Output the (X, Y) coordinate of the center of the cell containing the given text.  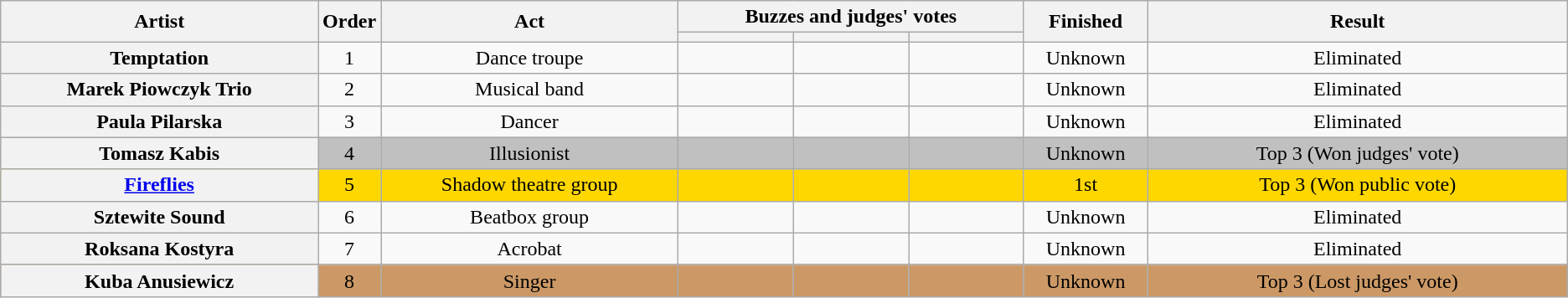
Act (529, 22)
Order (350, 22)
4 (350, 153)
1 (350, 58)
Buzzes and judges' votes (851, 17)
Acrobat (529, 249)
7 (350, 249)
Sztewite Sound (159, 217)
Marek Piowczyk Trio (159, 90)
Dance troupe (529, 58)
1st (1086, 185)
Illusionist (529, 153)
Temptation (159, 58)
Musical band (529, 90)
Top 3 (Won public vote) (1357, 185)
Finished (1086, 22)
Roksana Kostyra (159, 249)
8 (350, 280)
Tomasz Kabis (159, 153)
Singer (529, 280)
Fireflies (159, 185)
Shadow theatre group (529, 185)
Beatbox group (529, 217)
Result (1357, 22)
Artist (159, 22)
Dancer (529, 121)
5 (350, 185)
Top 3 (Lost judges' vote) (1357, 280)
2 (350, 90)
Top 3 (Won judges' vote) (1357, 153)
3 (350, 121)
Paula Pilarska (159, 121)
6 (350, 217)
Kuba Anusiewicz (159, 280)
